Find where the given text appears and provide that cell's center as [X, Y] coordinate. 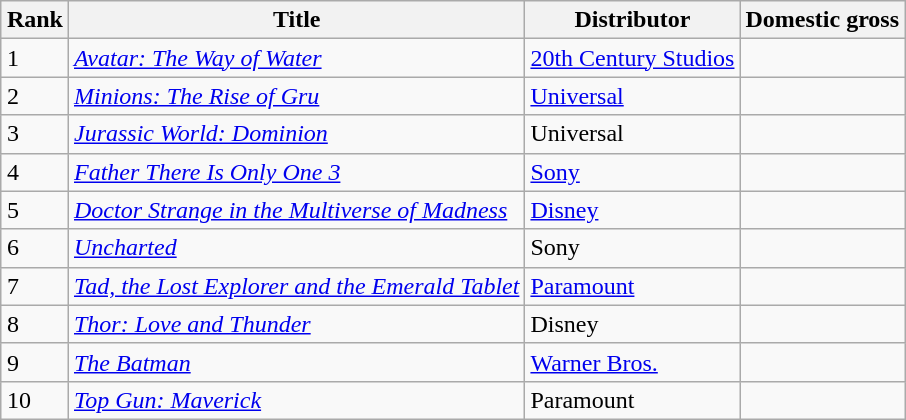
10 [34, 400]
Top Gun: Maverick [296, 400]
Rank [34, 20]
20th Century Studios [632, 58]
6 [34, 248]
1 [34, 58]
Doctor Strange in the Multiverse of Madness [296, 210]
Uncharted [296, 248]
5 [34, 210]
3 [34, 134]
9 [34, 362]
7 [34, 286]
Father There Is Only One 3 [296, 172]
2 [34, 96]
Warner Bros. [632, 362]
Tad, the Lost Explorer and the Emerald Tablet [296, 286]
Avatar: The Way of Water [296, 58]
Thor: Love and Thunder [296, 324]
4 [34, 172]
8 [34, 324]
The Batman [296, 362]
Title [296, 20]
Distributor [632, 20]
Domestic gross [822, 20]
Jurassic World: Dominion [296, 134]
Minions: The Rise of Gru [296, 96]
